For the text-containing cell, return its midpoint in [x, y] coordinate format. 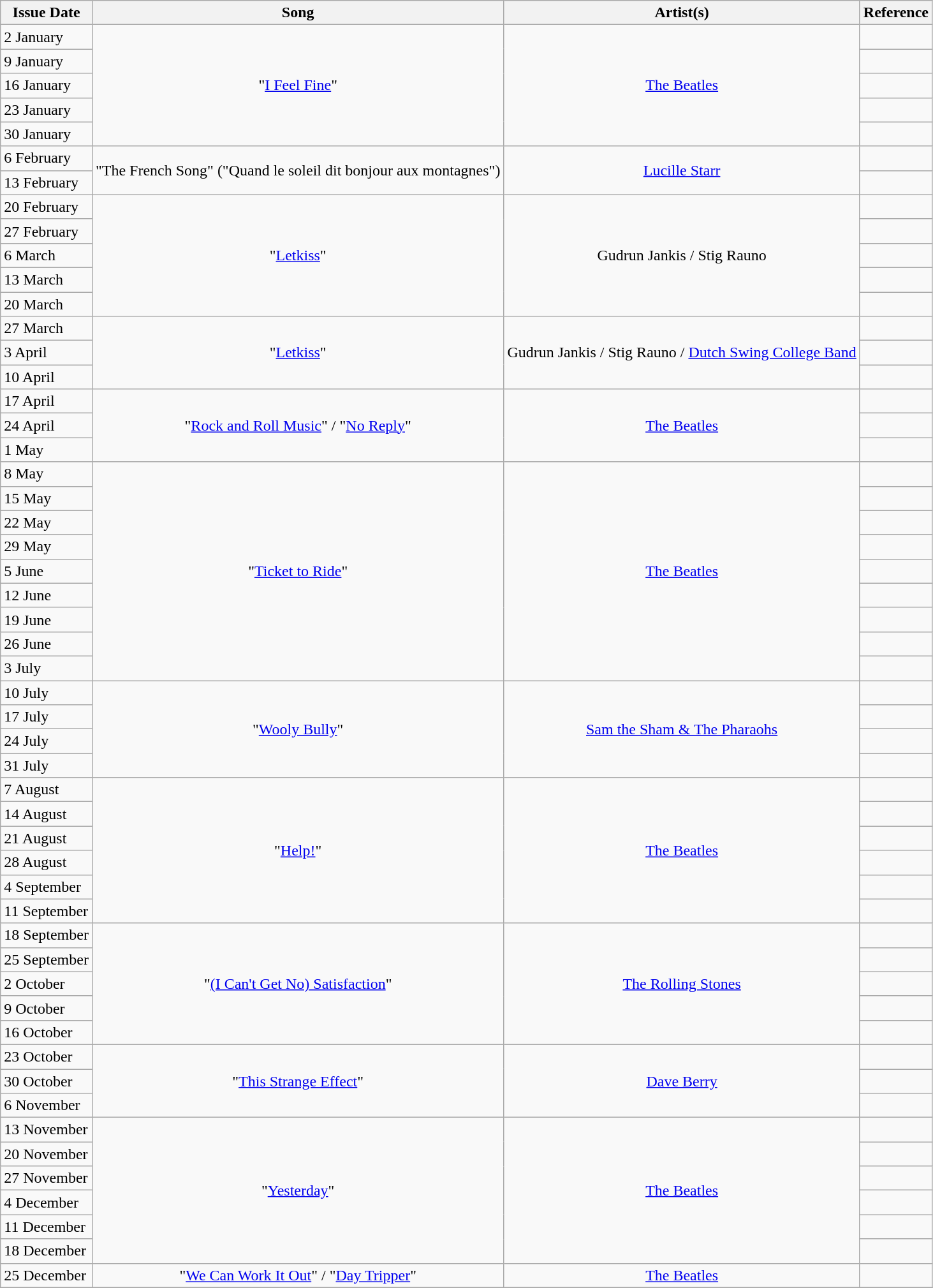
28 August [47, 862]
"(I Can't Get No) Satisfaction" [297, 984]
Gudrun Jankis / Stig Rauno [682, 255]
11 September [47, 911]
Dave Berry [682, 1081]
31 July [47, 766]
"Help!" [297, 850]
25 September [47, 959]
6 February [47, 158]
20 March [47, 304]
Lucille Starr [682, 170]
10 April [47, 377]
29 May [47, 547]
Artist(s) [682, 13]
4 December [47, 1203]
26 June [47, 644]
27 February [47, 231]
10 July [47, 692]
2 January [47, 37]
3 July [47, 668]
"I Feel Fine" [297, 85]
2 October [47, 984]
17 April [47, 401]
6 March [47, 255]
24 April [47, 426]
"Wooly Bully" [297, 729]
18 December [47, 1251]
Sam the Sham & The Pharaohs [682, 729]
13 November [47, 1130]
"The French Song" ("Quand le soleil dit bonjour aux montagnes") [297, 170]
24 July [47, 741]
27 March [47, 329]
Issue Date [47, 13]
"We Can Work It Out" / "Day Tripper" [297, 1275]
1 May [47, 450]
"Yesterday" [297, 1190]
Reference [895, 13]
9 January [47, 61]
13 February [47, 182]
Song [297, 13]
20 November [47, 1154]
"This Strange Effect" [297, 1081]
12 June [47, 595]
21 August [47, 838]
5 June [47, 571]
Gudrun Jankis / Stig Rauno / Dutch Swing College Band [682, 353]
18 September [47, 935]
30 January [47, 134]
19 June [47, 619]
8 May [47, 474]
6 November [47, 1106]
20 February [47, 207]
13 March [47, 279]
16 January [47, 85]
16 October [47, 1032]
30 October [47, 1081]
14 August [47, 814]
11 December [47, 1227]
25 December [47, 1275]
7 August [47, 790]
27 November [47, 1178]
3 April [47, 353]
"Ticket to Ride" [297, 572]
"Rock and Roll Music" / "No Reply" [297, 426]
15 May [47, 498]
23 October [47, 1056]
The Rolling Stones [682, 984]
23 January [47, 110]
9 October [47, 1008]
4 September [47, 887]
22 May [47, 522]
17 July [47, 717]
